Output the [x, y] coordinate of the center of the cell containing the given text.  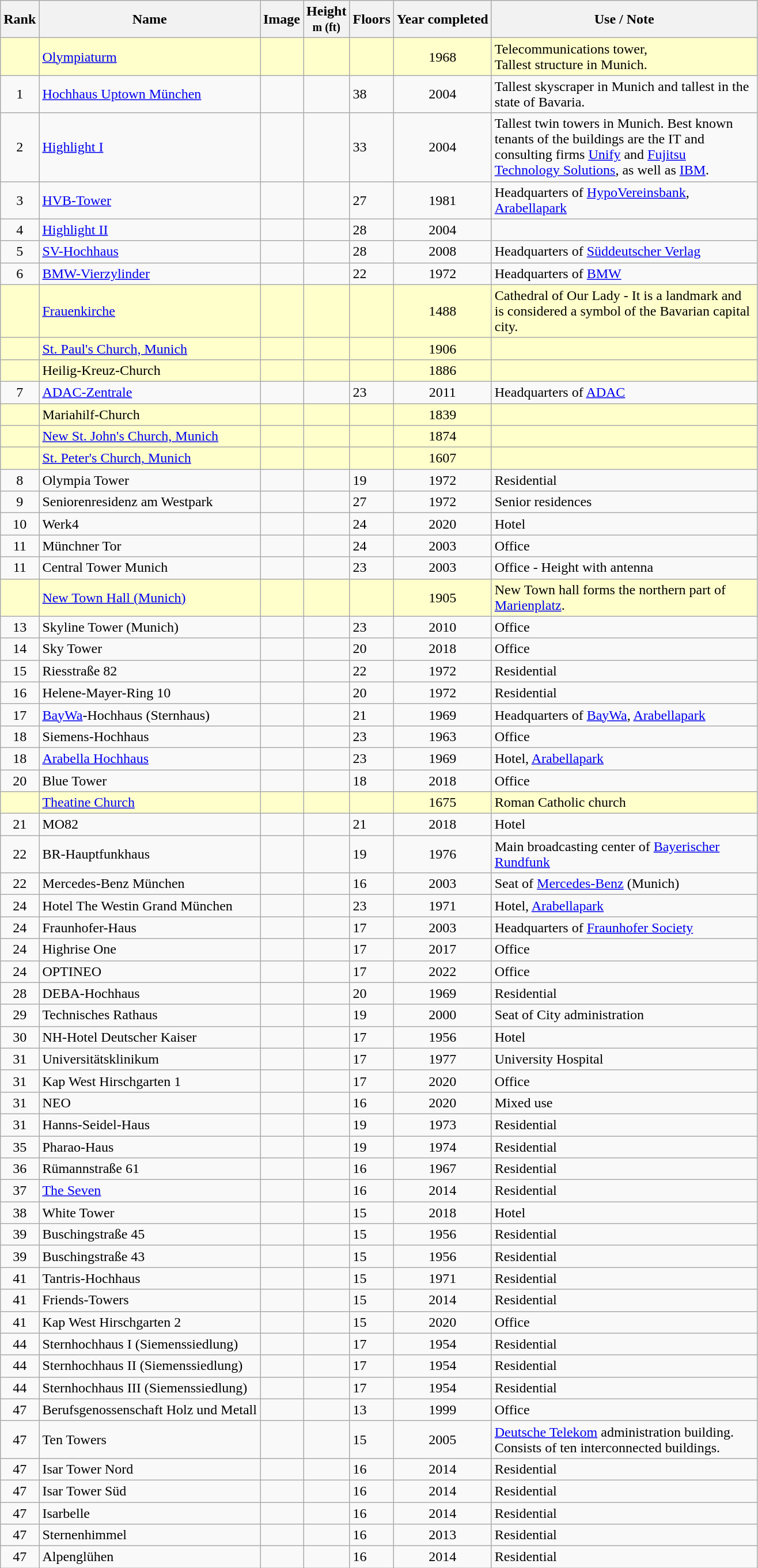
Seniorenresidenz am Westpark [150, 502]
1675 [442, 803]
St. Paul's Church, Munich [150, 348]
Central Tower Munich [150, 568]
Buschingstraße 43 [150, 1256]
Sky Tower [150, 649]
Werk4 [150, 524]
Highlight I [150, 147]
Kap West Hirschgarten 1 [150, 1081]
2017 [442, 950]
2 [20, 147]
Seat of Mercedes-Benz (Munich) [624, 884]
5 [20, 252]
Mariahilf-Church [150, 414]
2022 [442, 971]
Headquarters of BayWa, Arabellapark [624, 715]
Friends-Towers [150, 1300]
Arabella Hochhaus [150, 758]
Technisches Rathaus [150, 1015]
30 [20, 1037]
Tantris-Hochhaus [150, 1278]
Use / Note [624, 20]
Deutsche Telekom administration building. Consists of ten interconnected buildings. [624, 1440]
Hotel The Westin Grand München [150, 906]
1874 [442, 436]
Hanns-Seidel-Haus [150, 1125]
Image [282, 20]
1 [20, 94]
1963 [442, 736]
Olympiaturm [150, 56]
DEBA-Hochhaus [150, 993]
37 [20, 1191]
Riesstraße 82 [150, 671]
2000 [442, 1015]
Blue Tower [150, 780]
Name [150, 20]
Cathedral of Our Lady - It is a landmark and is considered a symbol of the Bavarian capital city. [624, 311]
Pharao-Haus [150, 1146]
Highrise One [150, 950]
Kap West Hirschgarten 2 [150, 1322]
Berufsgenossenschaft Holz und Metall [150, 1410]
Rümannstraße 61 [150, 1169]
1967 [442, 1169]
1607 [442, 458]
Hochhaus Uptown München [150, 94]
Isar Tower Nord [150, 1469]
White Tower [150, 1213]
1905 [442, 598]
Headquarters of Fraunhofer Society [624, 928]
35 [20, 1146]
1488 [442, 311]
BR-Hauptfunkhaus [150, 855]
2011 [442, 392]
8 [20, 480]
The Seven [150, 1191]
1981 [442, 200]
Helene-Mayer-Ring 10 [150, 693]
MO82 [150, 825]
Year completed [442, 20]
Senior residences [624, 502]
2005 [442, 1440]
1977 [442, 1059]
NH-Hotel Deutscher Kaiser [150, 1037]
Sternhochhaus III (Siemenssiedlung) [150, 1388]
1976 [442, 855]
Highlight II [150, 230]
Ten Towers [150, 1440]
Main broadcasting center of Bayerischer Rundfunk [624, 855]
SV-Hochhaus [150, 252]
Alpenglühen [150, 1557]
Universitätsklinikum [150, 1059]
6 [20, 274]
Mercedes-Benz München [150, 884]
10 [20, 524]
Sternenhimmel [150, 1535]
Skyline Tower (Munich) [150, 627]
2010 [442, 627]
Sternhochhaus I (Siemenssiedlung) [150, 1344]
36 [20, 1169]
Olympia Tower [150, 480]
Headquarters of ADAC [624, 392]
Headquarters of HypoVereinsbank, Arabellapark [624, 200]
1906 [442, 348]
Heilig-Kreuz-Church [150, 370]
St. Peter's Church, Munich [150, 458]
Buschingstraße 45 [150, 1235]
33 [372, 147]
1973 [442, 1125]
Isar Tower Süd [150, 1491]
2013 [442, 1535]
Fraunhofer-Haus [150, 928]
1974 [442, 1146]
29 [20, 1015]
Headquarters of Süddeutscher Verlag [624, 252]
Siemens-Hochhaus [150, 736]
1999 [442, 1410]
Floors [372, 20]
Office - Height with antenna [624, 568]
Roman Catholic church [624, 803]
Seat of City administration [624, 1015]
1968 [442, 56]
7 [20, 392]
4 [20, 230]
Mixed use [624, 1103]
1839 [442, 414]
New St. John's Church, Munich [150, 436]
14 [20, 649]
Headquarters of BMW [624, 274]
1886 [442, 370]
Theatine Church [150, 803]
HVB-Tower [150, 200]
Frauenkirche [150, 311]
2008 [442, 252]
3 [20, 200]
Sternhochhaus II (Siemenssiedlung) [150, 1366]
OPTINEO [150, 971]
New Town Hall (Munich) [150, 598]
ADAC-Zentrale [150, 392]
Heightm (ft) [327, 20]
NEO [150, 1103]
Münchner Tor [150, 546]
BMW-Vierzylinder [150, 274]
Tallest skyscraper in Munich and tallest in the state of Bavaria. [624, 94]
Telecommunications tower, Tallest structure in Munich. [624, 56]
Isarbelle [150, 1513]
New Town hall forms the northern part of Marienplatz. [624, 598]
9 [20, 502]
University Hospital [624, 1059]
Rank [20, 20]
BayWa-Hochhaus (Sternhaus) [150, 715]
